Detect which cell encompasses the target text, then output its [X, Y] center coordinate. 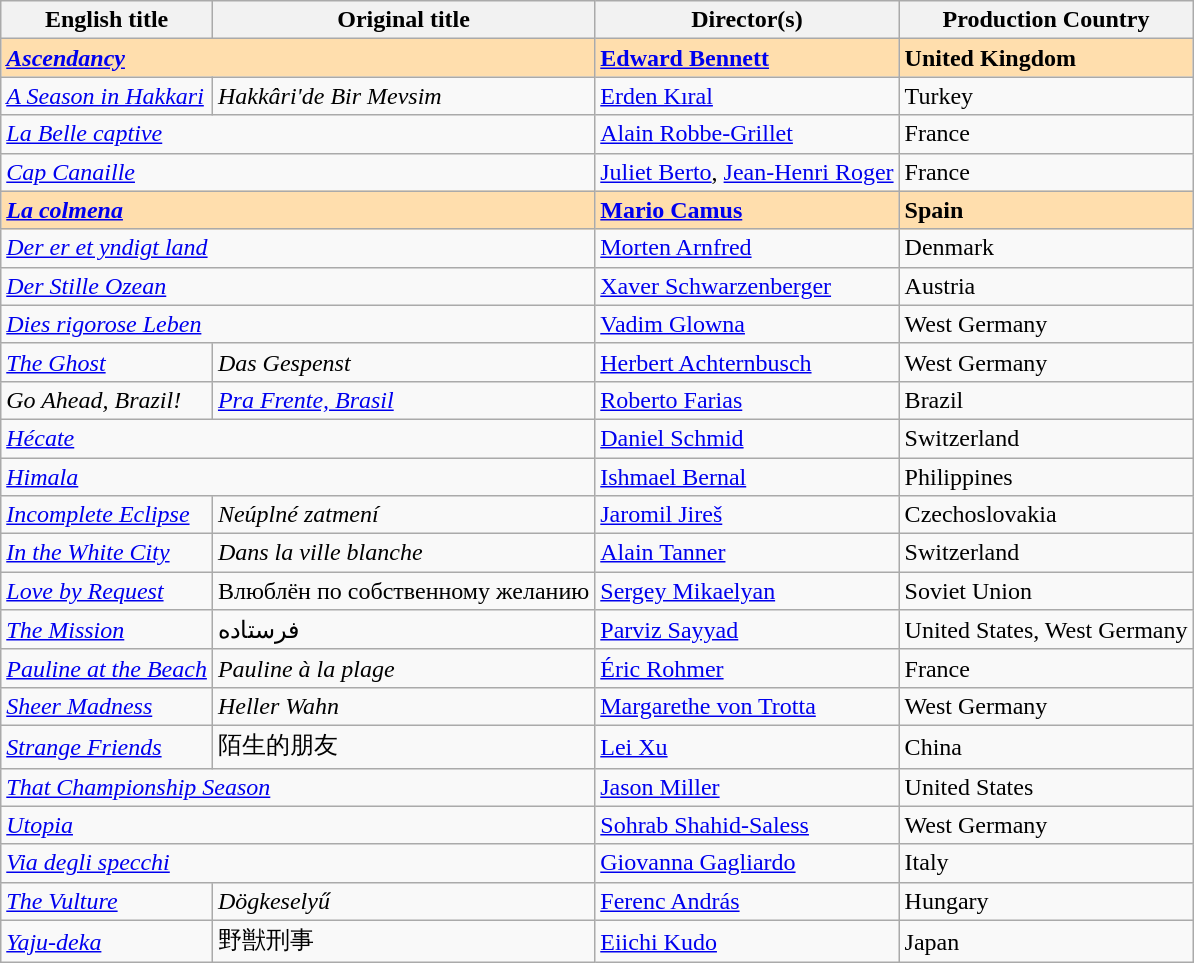
The Ghost [107, 362]
Philippines [1046, 477]
Brazil [1046, 400]
The Vulture [107, 901]
Alain Tanner [747, 553]
Via degli specchi [298, 863]
Herbert Achternbusch [747, 362]
Himala [298, 477]
Margarethe von Trotta [747, 706]
Soviet Union [1046, 591]
Hakkâri'de Bir Mevsim [403, 96]
فرستاده [403, 630]
Production Country [1046, 20]
Juliet Berto, Jean-Henri Roger [747, 172]
Der Stille Ozean [298, 286]
Austria [1046, 286]
Italy [1046, 863]
China [1046, 746]
Go Ahead, Brazil! [107, 400]
Mario Camus [747, 210]
Czechoslovakia [1046, 515]
Dies rigorose Leben [298, 324]
Der er et yndigt land [298, 248]
That Championship Season [298, 787]
Dans la ville blanche [403, 553]
Director(s) [747, 20]
Lei Xu [747, 746]
Heller Wahn [403, 706]
Yaju-deka [107, 942]
Dögkeselyű [403, 901]
Parviz Sayyad [747, 630]
Japan [1046, 942]
Ferenc András [747, 901]
Incomplete Eclipse [107, 515]
Cap Canaille [298, 172]
English title [107, 20]
Éric Rohmer [747, 668]
Sohrab Shahid-Saless [747, 825]
Roberto Farias [747, 400]
Erden Kıral [747, 96]
Spain [1046, 210]
A Season in Hakkari [107, 96]
Sergey Mikaelyan [747, 591]
Daniel Schmid [747, 438]
Sheer Madness [107, 706]
Hungary [1046, 901]
Love by Request [107, 591]
Eiichi Kudo [747, 942]
Morten Arnfred [747, 248]
Strange Friends [107, 746]
野獣刑事 [403, 942]
United States [1046, 787]
Ishmael Bernal [747, 477]
Utopia [298, 825]
United Kingdom [1046, 58]
Xaver Schwarzenberger [747, 286]
Giovanna Gagliardo [747, 863]
Jaromil Jireš [747, 515]
Pauline at the Beach [107, 668]
United States, West Germany [1046, 630]
La Belle captive [298, 134]
In the White City [107, 553]
陌生的朋友 [403, 746]
Hécate [298, 438]
Neúplné zatmení [403, 515]
Das Gespenst [403, 362]
Edward Bennett [747, 58]
Turkey [1046, 96]
Pauline à la plage [403, 668]
Jason Miller [747, 787]
Denmark [1046, 248]
Ascendancy [298, 58]
Влюблён по собственному желанию [403, 591]
La colmena [298, 210]
Pra Frente, Brasil [403, 400]
Alain Robbe-Grillet [747, 134]
Original title [403, 20]
Vadim Glowna [747, 324]
The Mission [107, 630]
